Pinpoint the cell where the given text exists, returning its (X, Y) midpoint coordinate. 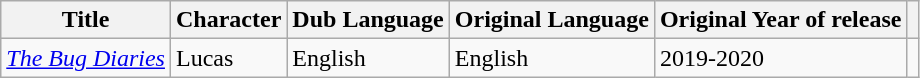
Original Year of release (780, 20)
The Bug Diaries (86, 58)
Original Language (552, 20)
Character (228, 20)
Dub Language (368, 20)
2019-2020 (780, 58)
Title (86, 20)
Lucas (228, 58)
